For the text-containing cell, return its midpoint in [X, Y] coordinate format. 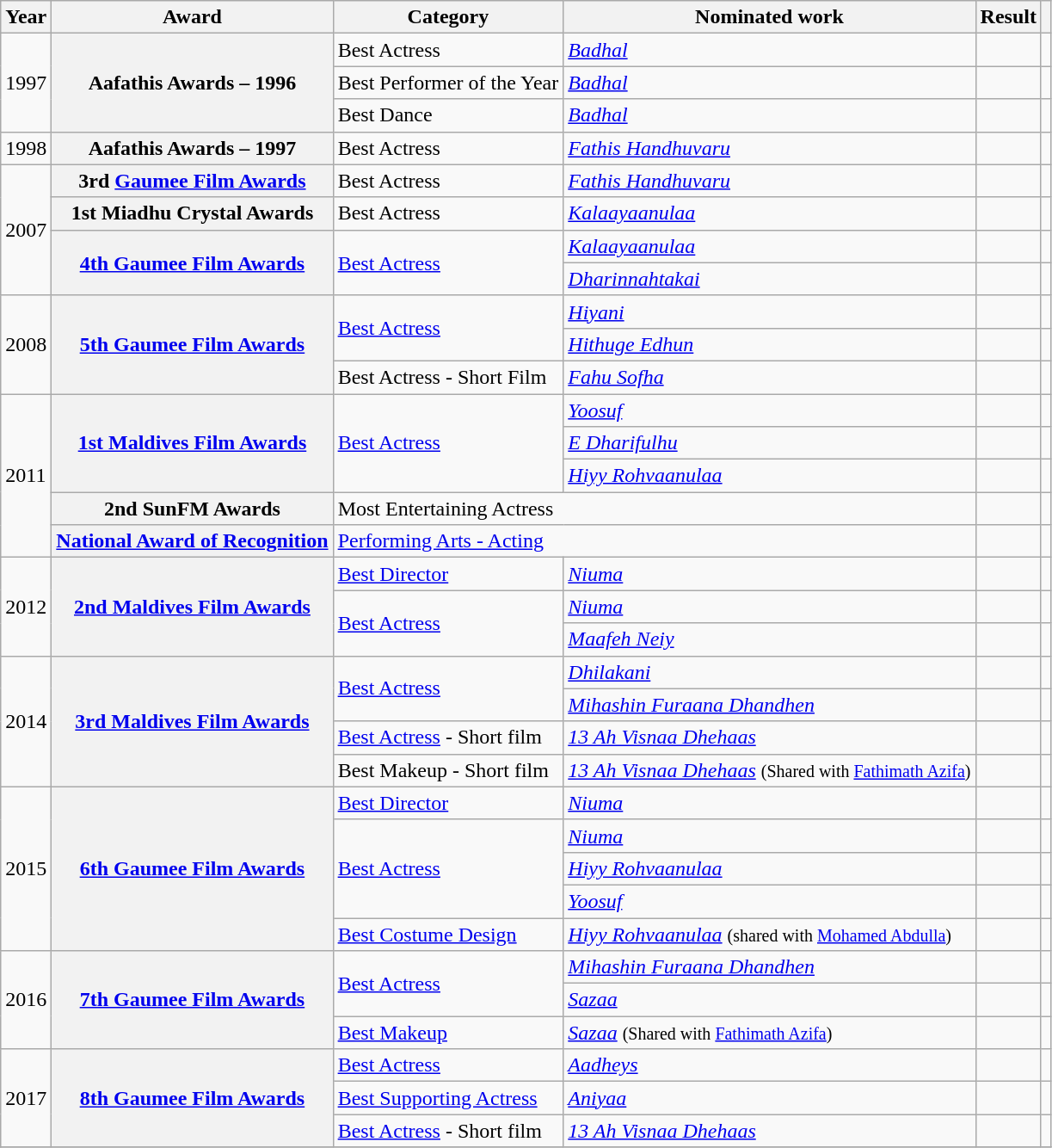
1997 [26, 83]
1st Miadhu Crystal Awards [193, 213]
2007 [26, 230]
Hiyy Rohvaanulaa (shared with Mohamed Abdulla) [769, 934]
6th Gaumee Film Awards [193, 868]
Aadheys [769, 1065]
Hiyani [769, 312]
8th Gaumee Film Awards [193, 1098]
Sazaa [769, 1000]
1st Maldives Film Awards [193, 443]
Award [193, 17]
Nominated work [769, 17]
Sazaa (Shared with Fathimath Azifa) [769, 1033]
2011 [26, 476]
2012 [26, 607]
E Dharifulhu [769, 443]
Aafathis Awards – 1996 [193, 83]
3rd Maldives Film Awards [193, 721]
2015 [26, 868]
Aafathis Awards – 1997 [193, 148]
Result [1008, 17]
2nd Maldives Film Awards [193, 607]
2017 [26, 1098]
1998 [26, 148]
Maafeh Neiy [769, 639]
National Award of Recognition [193, 541]
2nd SunFM Awards [193, 509]
Aniyaa [769, 1098]
Category [448, 17]
Hithuge Edhun [769, 344]
Best Performer of the Year [448, 83]
Most Entertaining Actress [654, 509]
2016 [26, 1000]
Best Makeup - Short film [448, 770]
Dhilakani [769, 672]
2014 [26, 721]
5th Gaumee Film Awards [193, 344]
3rd Gaumee Film Awards [193, 181]
2008 [26, 344]
4th Gaumee Film Awards [193, 262]
13 Ah Visnaa Dhehaas (Shared with Fathimath Azifa) [769, 770]
Year [26, 17]
7th Gaumee Film Awards [193, 1000]
Best Supporting Actress [448, 1098]
Best Dance [448, 115]
Performing Arts - Acting [654, 541]
Fahu Sofha [769, 377]
Best Actress - Short Film [448, 377]
Best Makeup [448, 1033]
Dharinnahtakai [769, 279]
Best Costume Design [448, 934]
